Return (x, y) of the center of cell containing provided text 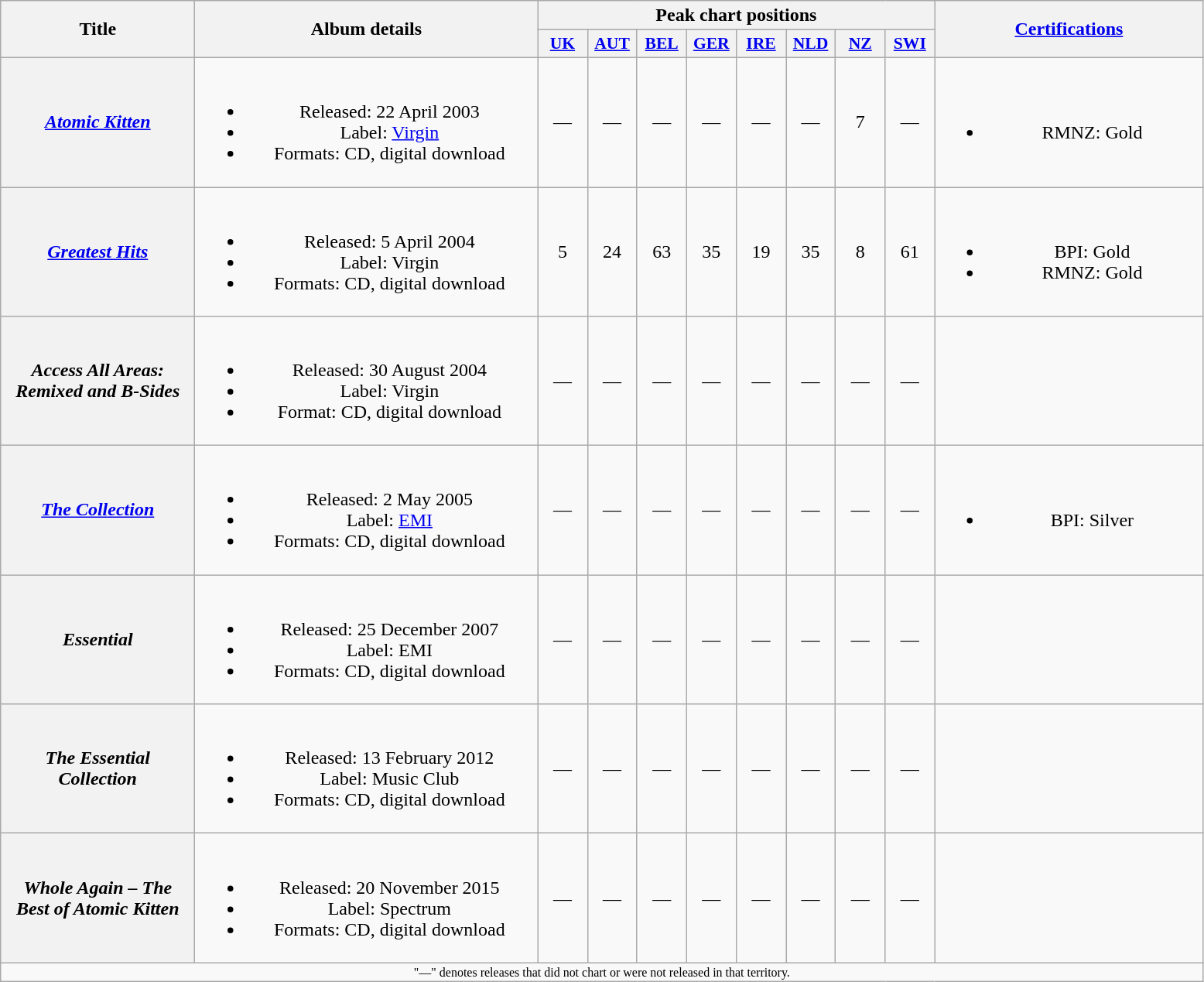
Essential (97, 639)
61 (910, 252)
Released: 22 April 2003Label: VirginFormats: CD, digital download (367, 122)
The Collection (97, 511)
NZ (860, 44)
RMNZ: Gold (1069, 122)
Whole Again – The Best of Atomic Kitten (97, 898)
19 (761, 252)
Peak chart positions (737, 15)
BPI: GoldRMNZ: Gold (1069, 252)
SWI (910, 44)
Released: 30 August 2004Label: VirginFormat: CD, digital download (367, 381)
Released: 5 April 2004Label: VirginFormats: CD, digital download (367, 252)
Released: 20 November 2015Label: SpectrumFormats: CD, digital download (367, 898)
The Essential Collection (97, 769)
Access All Areas: Remixed and B-Sides (97, 381)
GER (711, 44)
AUT (612, 44)
Greatest Hits (97, 252)
63 (662, 252)
7 (860, 122)
BPI: Silver (1069, 511)
Certifications (1069, 29)
Released: 13 February 2012Label: Music ClubFormats: CD, digital download (367, 769)
"—" denotes releases that did not chart or were not released in that territory. (602, 972)
IRE (761, 44)
BEL (662, 44)
Released: 25 December 2007Label: EMIFormats: CD, digital download (367, 639)
Album details (367, 29)
Atomic Kitten (97, 122)
8 (860, 252)
Released: 2 May 2005Label: EMIFormats: CD, digital download (367, 511)
24 (612, 252)
5 (563, 252)
NLD (811, 44)
Title (97, 29)
UK (563, 44)
